Identify which cell holds the provided text, then report its [x, y] central coordinate. 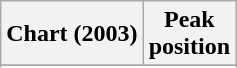
Chart (2003) [72, 34]
Peakposition [189, 34]
